Locate the cell with the specified text and output its [X, Y] center coordinate. 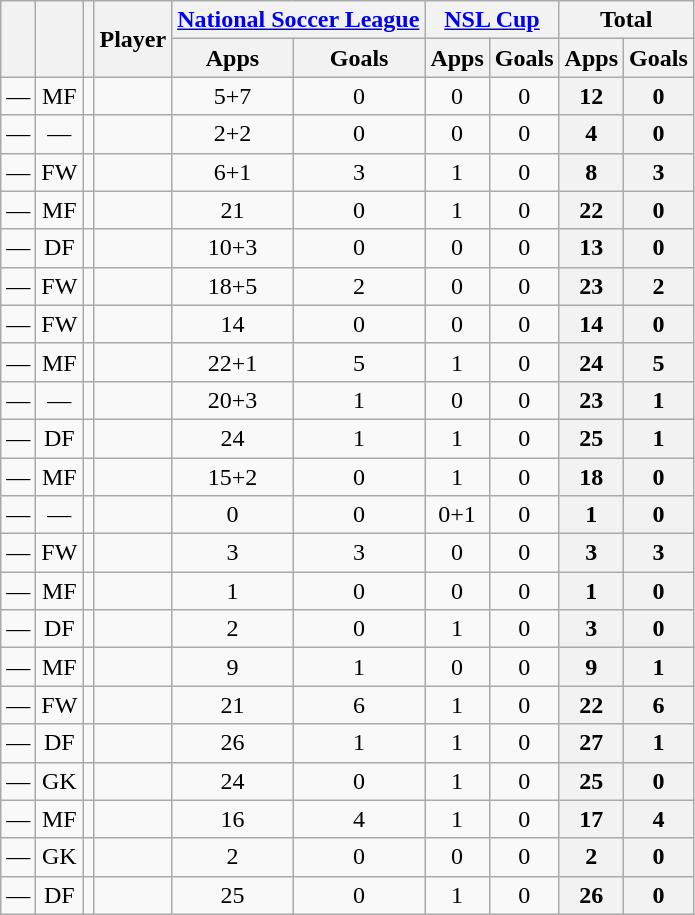
17 [591, 819]
8 [591, 172]
16 [233, 819]
18 [591, 477]
10+3 [233, 248]
Total [626, 20]
2+2 [233, 134]
0+1 [457, 515]
Player [133, 39]
20+3 [233, 400]
NSL Cup [492, 20]
15+2 [233, 477]
22+1 [233, 362]
National Soccer League [298, 20]
5+7 [233, 96]
6+1 [233, 172]
13 [591, 248]
12 [591, 96]
27 [591, 743]
18+5 [233, 286]
